Find where the given text appears and provide that cell's center as (X, Y) coordinate. 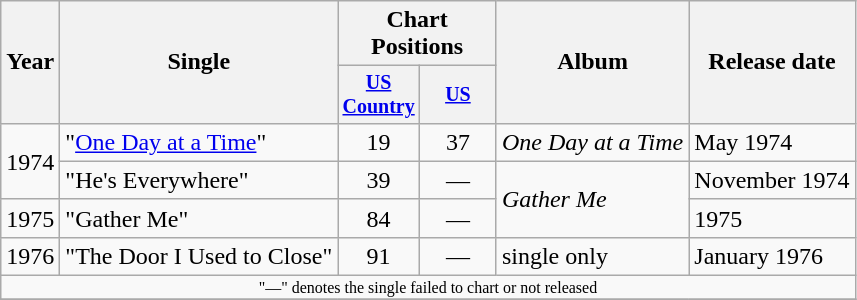
"He's Everywhere" (199, 180)
Single (199, 62)
"—" denotes the single failed to chart or not released (428, 288)
May 1974 (772, 142)
Gather Me (592, 199)
Release date (772, 62)
US Country (379, 94)
"The Door I Used to Close" (199, 256)
91 (379, 256)
January 1976 (772, 256)
Year (30, 62)
"Gather Me" (199, 218)
One Day at a Time (592, 142)
1976 (30, 256)
single only (592, 256)
1974 (30, 161)
37 (458, 142)
Chart Positions (418, 34)
November 1974 (772, 180)
Album (592, 62)
"One Day at a Time" (199, 142)
84 (379, 218)
39 (379, 180)
19 (379, 142)
US (458, 94)
